Detect which cell encompasses the target text, then output its (x, y) center coordinate. 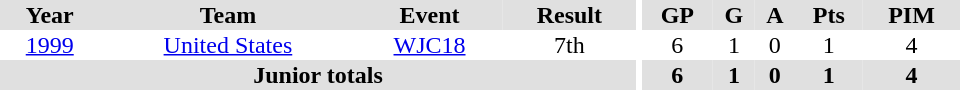
WJC18 (429, 45)
Junior totals (318, 75)
Year (50, 15)
Team (228, 15)
Result (570, 15)
United States (228, 45)
Event (429, 15)
7th (570, 45)
1999 (50, 45)
PIM (912, 15)
A (775, 15)
GP (678, 15)
Pts (829, 15)
G (734, 15)
